Find where the given text appears and provide that cell's center as (X, Y) coordinate. 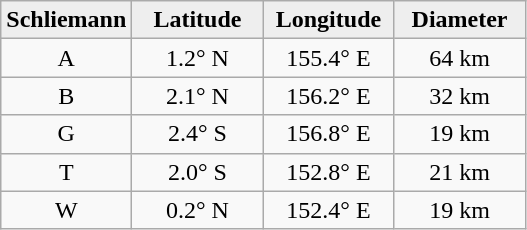
G (66, 134)
156.8° E (328, 134)
2.4° S (198, 134)
Latitude (198, 20)
Longitude (328, 20)
2.1° N (198, 96)
A (66, 58)
156.2° E (328, 96)
32 km (460, 96)
152.8° E (328, 172)
Diameter (460, 20)
W (66, 210)
0.2° N (198, 210)
152.4° E (328, 210)
2.0° S (198, 172)
T (66, 172)
155.4° E (328, 58)
1.2° N (198, 58)
21 km (460, 172)
64 km (460, 58)
Schliemann (66, 20)
B (66, 96)
